Return the [x, y] coordinate for the center point of the cell that contains the specified text.  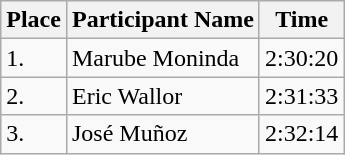
2:30:20 [301, 58]
2:31:33 [301, 96]
Eric Wallor [162, 96]
Place [34, 20]
2. [34, 96]
1. [34, 58]
José Muñoz [162, 134]
2:32:14 [301, 134]
Marube Moninda [162, 58]
Time [301, 20]
Participant Name [162, 20]
3. [34, 134]
